Extract the [X, Y] coordinate from the center of the cell holding the provided text.  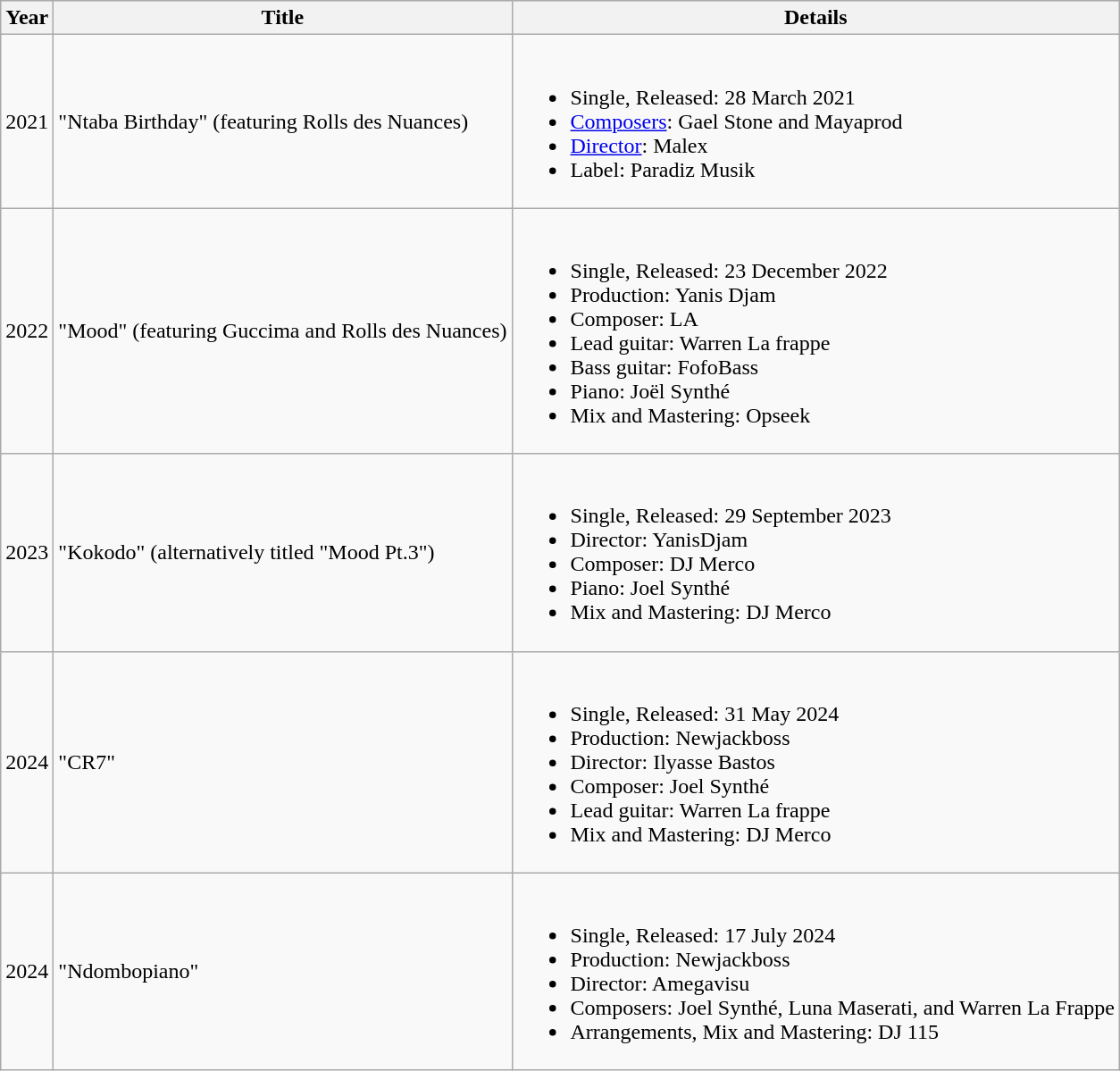
2021 [27, 121]
Year [27, 18]
"Mood" (featuring Guccima and Rolls des Nuances) [282, 331]
2023 [27, 552]
"Kokodo" (alternatively titled "Mood Pt.3") [282, 552]
Title [282, 18]
Single, Released: 29 September 2023Director: YanisDjamComposer: ​⁠​⁠DJ MercoPiano: ​⁠​⁠Joel SynthéMix and Mastering: ​⁠​⁠DJ Merco [816, 552]
2022 [27, 331]
"CR7" [282, 762]
Single, Released: 28 March 2021Composers: Gael Stone and MayaprodDirector: MalexLabel: Paradiz Musik [816, 121]
Details [816, 18]
"Ntaba Birthday" (featuring Rolls des Nuances) [282, 121]
"Ndombopiano" [282, 972]
